Return [X, Y] of the center of cell containing provided text 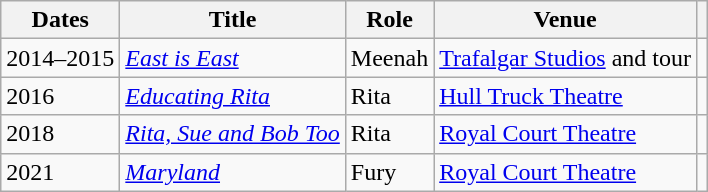
Meenah [389, 58]
Rita, Sue and Bob Too [233, 134]
Trafalgar Studios and tour [566, 58]
Maryland [233, 172]
Dates [60, 20]
Fury [389, 172]
Educating Rita [233, 96]
East is East [233, 58]
2021 [60, 172]
Title [233, 20]
2016 [60, 96]
Hull Truck Theatre [566, 96]
Venue [566, 20]
2018 [60, 134]
Role [389, 20]
2014–2015 [60, 58]
